Capture the cell that displays the provided text and extract its [x, y] central coordinate. 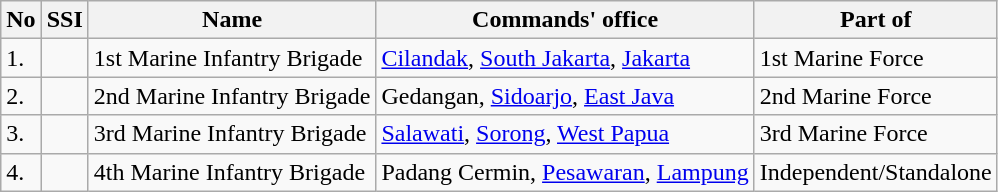
1st Marine Force [876, 58]
Name [232, 20]
Padang Cermin, Pesawaran, Lampung [565, 172]
SSI [64, 20]
No [21, 20]
4. [21, 172]
3rd Marine Infantry Brigade [232, 134]
2. [21, 96]
Cilandak, South Jakarta, Jakarta [565, 58]
1st Marine Infantry Brigade [232, 58]
Commands' office [565, 20]
2nd Marine Force [876, 96]
Independent/Standalone [876, 172]
Part of [876, 20]
1. [21, 58]
Gedangan, Sidoarjo, East Java [565, 96]
4th Marine Infantry Brigade [232, 172]
3. [21, 134]
Salawati, Sorong, West Papua [565, 134]
3rd Marine Force [876, 134]
2nd Marine Infantry Brigade [232, 96]
